Return (X, Y) of the center of cell containing provided text 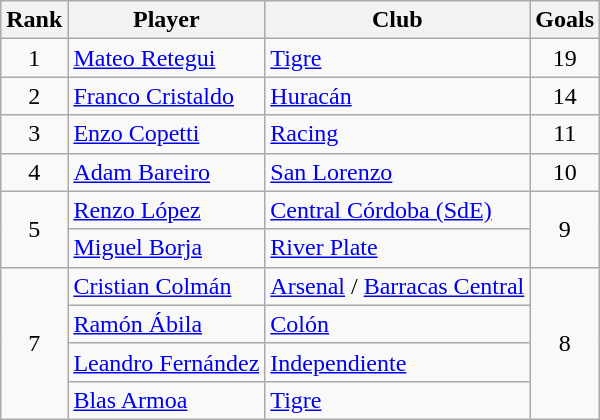
Renzo López (166, 210)
7 (34, 343)
Huracán (398, 96)
Mateo Retegui (166, 58)
Leandro Fernández (166, 362)
River Plate (398, 248)
Blas Armoa (166, 400)
19 (565, 58)
Franco Cristaldo (166, 96)
8 (565, 343)
Adam Bareiro (166, 172)
3 (34, 134)
Rank (34, 20)
Racing (398, 134)
Arsenal / Barracas Central (398, 286)
Cristian Colmán (166, 286)
Miguel Borja (166, 248)
Player (166, 20)
4 (34, 172)
Club (398, 20)
Ramón Ábila (166, 324)
San Lorenzo (398, 172)
9 (565, 229)
Enzo Copetti (166, 134)
2 (34, 96)
14 (565, 96)
Goals (565, 20)
Colón (398, 324)
Central Córdoba (SdE) (398, 210)
5 (34, 229)
Independiente (398, 362)
1 (34, 58)
11 (565, 134)
10 (565, 172)
